Output the (X, Y) coordinate of the center of the cell containing the given text.  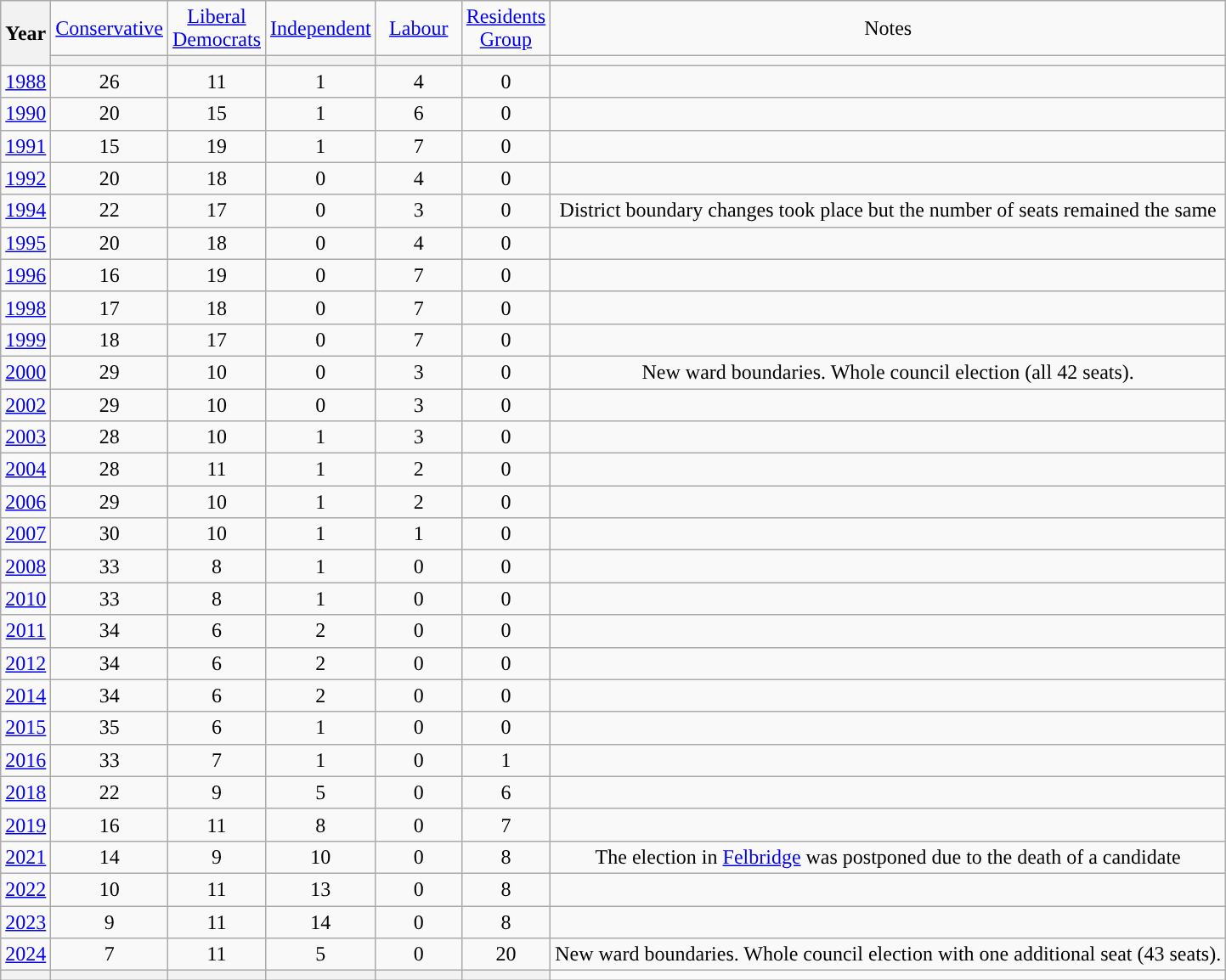
2024 (25, 955)
Labour (418, 29)
2021 (25, 857)
New ward boundaries. Whole council election (all 42 seats). (889, 372)
Residents Group (506, 29)
1990 (25, 114)
1992 (25, 178)
1988 (25, 82)
2014 (25, 696)
2022 (25, 889)
2004 (25, 470)
26 (110, 82)
1996 (25, 275)
1999 (25, 340)
Notes (889, 29)
Independent (321, 29)
District boundary changes took place but the number of seats remained the same (889, 211)
2000 (25, 372)
1995 (25, 243)
New ward boundaries. Whole council election with one additional seat (43 seats). (889, 955)
Liberal Democrats (218, 29)
2023 (25, 921)
2012 (25, 663)
1994 (25, 211)
2008 (25, 566)
2011 (25, 631)
2018 (25, 792)
1998 (25, 307)
2003 (25, 437)
2015 (25, 728)
2016 (25, 760)
2007 (25, 534)
13 (321, 889)
2010 (25, 599)
Conservative (110, 29)
30 (110, 534)
2019 (25, 825)
35 (110, 728)
1991 (25, 146)
The election in Felbridge was postponed due to the death of a candidate (889, 857)
Year (25, 33)
2002 (25, 405)
2006 (25, 502)
